Extract the (x, y) coordinate from the center of the cell holding the provided text.  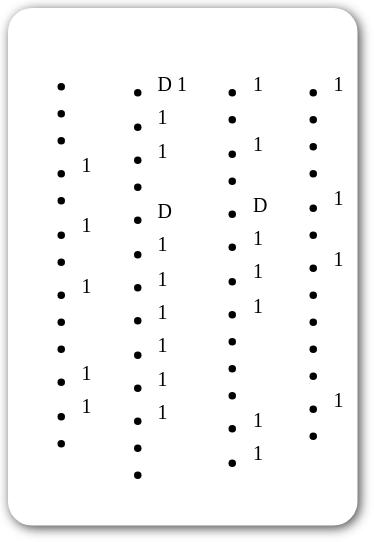
11D11111 (230, 267)
D 111D111111 (142, 267)
11111 (56, 267)
1111 (308, 267)
